Extract the [x, y] coordinate from the center of the cell holding the provided text.  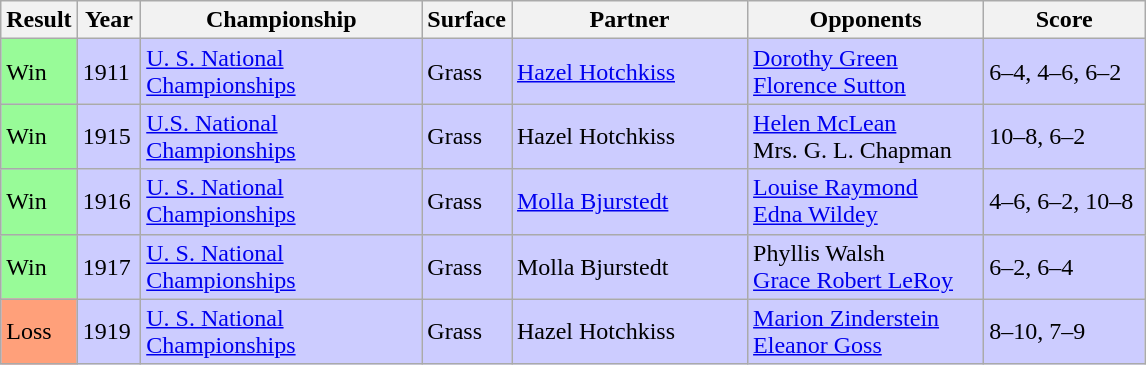
8–10, 7–9 [1064, 332]
1916 [109, 202]
Phyllis Walsh Grace Robert LeRoy [866, 266]
6–4, 4–6, 6–2 [1064, 72]
U.S. National Championships [282, 136]
Surface [467, 20]
6–2, 6–4 [1064, 266]
Partner [630, 20]
Helen McLean Mrs. G. L. Chapman [866, 136]
1915 [109, 136]
1911 [109, 72]
Dorothy Green Florence Sutton [866, 72]
1917 [109, 266]
Louise Raymond Edna Wildey [866, 202]
10–8, 6–2 [1064, 136]
Score [1064, 20]
Marion Zinderstein Eleanor Goss [866, 332]
Opponents [866, 20]
Loss [39, 332]
Championship [282, 20]
Year [109, 20]
Result [39, 20]
4–6, 6–2, 10–8 [1064, 202]
1919 [109, 332]
